Scan for the cell matching the given text and deliver its [x, y] coordinate at center. 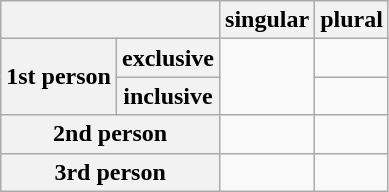
1st person [59, 77]
plural [352, 20]
inclusive [168, 96]
3rd person [110, 172]
singular [268, 20]
exclusive [168, 58]
2nd person [110, 134]
